Determine the [x, y] coordinate at the center of the cell enclosing the given text.  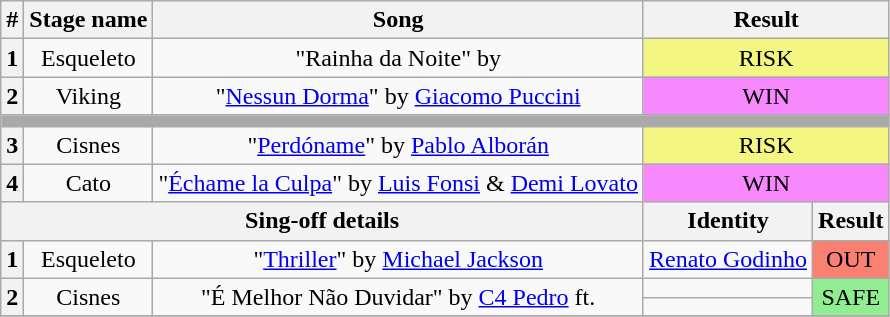
"É Melhor Não Duvidar" by C4 Pedro ft. [398, 297]
SAFE [851, 297]
Stage name [88, 20]
Cato [88, 183]
4 [12, 183]
OUT [851, 259]
# [12, 20]
Viking [88, 96]
"Thriller" by Michael Jackson [398, 259]
Song [398, 20]
Sing-off details [322, 221]
"Échame la Culpa" by Luis Fonsi & Demi Lovato [398, 183]
"Perdóname" by Pablo Alborán [398, 145]
"Rainha da Noite" by [398, 58]
Renato Godinho [728, 259]
Identity [728, 221]
3 [12, 145]
"Nessun Dorma" by Giacomo Puccini [398, 96]
